Capture the cell that displays the provided text and extract its [x, y] central coordinate. 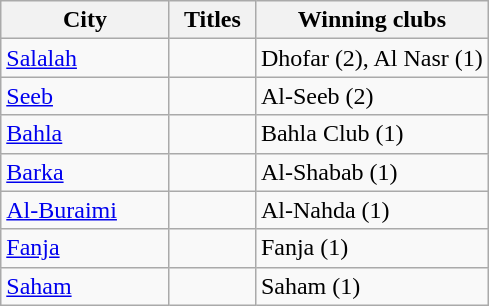
Saham (1) [372, 286]
Saham [86, 286]
Winning clubs [372, 20]
Seeb [86, 96]
Al-Shabab (1) [372, 172]
Barka [86, 172]
Al-Buraimi [86, 210]
Bahla [86, 134]
City [86, 20]
Al-Nahda (1) [372, 210]
Fanja [86, 248]
Titles [212, 20]
Dhofar (2), Al Nasr (1) [372, 58]
Fanja (1) [372, 248]
Al-Seeb (2) [372, 96]
Salalah [86, 58]
Bahla Club (1) [372, 134]
